Identify which cell holds the provided text, then report its (x, y) central coordinate. 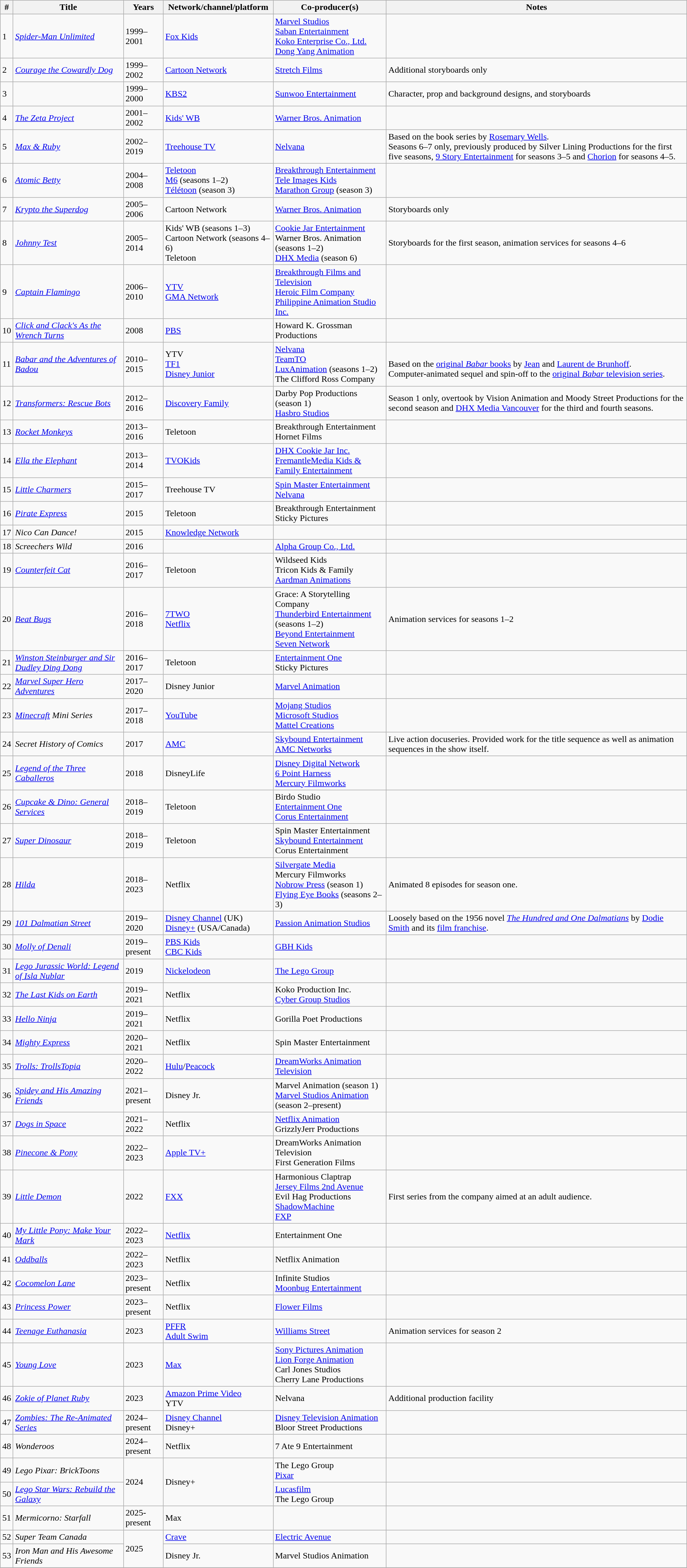
TeletoonM6 (seasons 1–2)Télétoon (season 3) (218, 180)
PBS (218, 330)
2008 (143, 330)
46 (7, 1399)
2006–2010 (143, 291)
Netflix AnimationGrizzlyJerr Productions (330, 1124)
YTVTF1Disney Junior (218, 364)
5 (7, 146)
39 (7, 1196)
Zokie of Planet Ruby (68, 1399)
28 (7, 884)
2002–2019 (143, 146)
Oddballs (68, 1259)
2017–2018 (143, 715)
2020–2022 (143, 1066)
PBS KidsCBC Kids (218, 947)
24 (7, 744)
Secret History of Comics (68, 744)
Atomic Betty (68, 180)
Years (143, 7)
PFFRAdult Swim (218, 1330)
2017–2020 (143, 687)
Marvel Animation (season 1)Marvel Studios Animation (season 2–present) (330, 1095)
36 (7, 1095)
Mighty Express (68, 1043)
2016–2018 (143, 619)
Little Charmers (68, 490)
Spider-Man Unlimited (68, 36)
2012–2016 (143, 403)
Entertainment One (330, 1235)
Spidey and His Amazing Friends (68, 1095)
Marvel StudiosSaban EntertainmentKoko Enterprise Co., Ltd.Dong Yang Animation (330, 36)
Marvel Animation (330, 687)
47 (7, 1422)
Passion Animation Studios (330, 923)
2019 (143, 971)
Breakthrough EntertainmentSticky Pictures (330, 513)
Captain Flamingo (68, 291)
8 (7, 243)
Storyboards only (537, 209)
Princess Power (68, 1307)
17 (7, 532)
52 (7, 1537)
Legend of the Three Caballeros (68, 773)
Flower Films (330, 1307)
31 (7, 971)
Ella the Elephant (68, 461)
Marvel Studios Animation (330, 1556)
Spin Master Entertainment (330, 1043)
Winston Steinburger and Sir Dudley Ding Dong (68, 662)
Kids' WB (seasons 1–3)Cartoon Network (seasons 4–6)Teletoon (218, 243)
Disney ChannelDisney+ (218, 1422)
50 (7, 1494)
AMC (218, 744)
2022 (143, 1196)
Teenage Euthanasia (68, 1330)
Babar and the Adventures of Badou (68, 364)
Live action docuseries. Provided work for the title sequence as well as animation sequences in the show itself. (537, 744)
Breakthrough Films and TelevisionHeroic Film CompanyPhilippine Animation Studio Inc. (330, 291)
40 (7, 1235)
33 (7, 1018)
49 (7, 1470)
Gorilla Poet Productions (330, 1018)
Loosely based on the 1956 novel The Hundred and One Dalmatians by Dodie Smith and its film franchise. (537, 923)
Animation services for season 2 (537, 1330)
2005–2006 (143, 209)
26 (7, 807)
Courage the Cowardly Dog (68, 70)
Based on the original Babar books by Jean and Laurent de Brunhoff.Computer-animated sequel and spin-off to the original Babar television series. (537, 364)
Nickelodeon (218, 971)
Co-producer(s) (330, 7)
53 (7, 1556)
Little Demon (68, 1196)
The Zeta Project (68, 117)
Hilda (68, 884)
DHX Cookie Jar Inc.FremantleMedia Kids & Family Entertainment (330, 461)
29 (7, 923)
21 (7, 662)
Hello Ninja (68, 1018)
7 (7, 209)
Title (68, 7)
2021–present (143, 1095)
Super Dinosaur (68, 840)
Birdo StudioEntertainment OneCorus Entertainment (330, 807)
9 (7, 291)
Transformers: Rescue Bots (68, 403)
Koko Production Inc.Cyber Group Studios (330, 995)
2013–2014 (143, 461)
11 (7, 364)
7TWONetflix (218, 619)
Krypto the Superdog (68, 209)
Mojang StudiosMicrosoft StudiosMattel Creations (330, 715)
Disney Channel (UK)Disney+ (USA/Canada) (218, 923)
Hulu/Peacock (218, 1066)
Screechers Wild (68, 546)
YouTube (218, 715)
2025-present (143, 1518)
Trolls: TrollsTopia (68, 1066)
Apple TV+ (218, 1153)
Lego Star Wars: Rebuild the Galaxy (68, 1494)
DisneyLife (218, 773)
First series from the company aimed at an adult audience. (537, 1196)
12 (7, 403)
Molly of Denali (68, 947)
Silvergate MediaMercury FilmworksNobrow Press (season 1)Flying Eye Books (seasons 2–3) (330, 884)
2015–2017 (143, 490)
2017 (143, 744)
My Little Pony: Make Your Mark (68, 1235)
Beat Bugs (68, 619)
GBH Kids (330, 947)
2 (7, 70)
15 (7, 490)
44 (7, 1330)
Sony Pictures AnimationLion Forge AnimationCarl Jones StudiosCherry Lane Productions (330, 1365)
Click and Clack's As the Wrench Turns (68, 330)
Minecraft Mini Series (68, 715)
2013–2016 (143, 432)
Amazon Prime VideoYTV (218, 1399)
Disney Junior (218, 687)
Max & Ruby (68, 146)
The Last Kids on Earth (68, 995)
Entertainment OneSticky Pictures (330, 662)
6 (7, 180)
45 (7, 1365)
Marvel Super Hero Adventures (68, 687)
1999–2000 (143, 94)
7 Ate 9 Entertainment (330, 1446)
Additional production facility (537, 1399)
19 (7, 570)
1 (7, 36)
Dogs in Space (68, 1124)
# (7, 7)
1999–2002 (143, 70)
30 (7, 947)
Character, prop and background designs, and storyboards (537, 94)
Sunwoo Entertainment (330, 94)
Wonderoos (68, 1446)
41 (7, 1259)
Rocket Monkeys (68, 432)
The Lego GroupPixar (330, 1470)
Pirate Express (68, 513)
TVOKids (218, 461)
Grace: A Storytelling CompanyThunderbird Entertainment (seasons 1–2)Beyond EntertainmentSeven Network (330, 619)
23 (7, 715)
Counterfeit Cat (68, 570)
2024 (143, 1482)
KBS2 (218, 94)
Additional storyboards only (537, 70)
Animation services for seasons 1–2 (537, 619)
Wildseed KidsTricon Kids & FamilyAardman Animations (330, 570)
37 (7, 1124)
2020–2021 (143, 1043)
Young Love (68, 1365)
25 (7, 773)
20 (7, 619)
NelvanaTeamTOLuxAnimation (seasons 1–2)The Clifford Ross Company (330, 364)
2005–2014 (143, 243)
Howard K. Grossman Productions (330, 330)
2019–2020 (143, 923)
2016 (143, 546)
Spin Master EntertainmentNelvana (330, 490)
Notes (537, 7)
Kids' WB (218, 117)
35 (7, 1066)
Disney Television AnimationBloor Street Productions (330, 1422)
Harmonious ClaptrapJersey Films 2nd AvenueEvil Hag ProductionsShadowMachineFXP (330, 1196)
DreamWorks Animation Television (330, 1066)
27 (7, 840)
2018–2023 (143, 884)
10 (7, 330)
Johnny Test (68, 243)
16 (7, 513)
43 (7, 1307)
14 (7, 461)
Pinecone & Pony (68, 1153)
101 Dalmatian Street (68, 923)
Skybound EntertainmentAMC Networks (330, 744)
Spin Master EntertainmentSkybound EntertainmentCorus Entertainment (330, 840)
Breakthrough EntertainmentTele Images KidsMarathon Group (season 3) (330, 180)
42 (7, 1283)
51 (7, 1518)
Disney+ (218, 1482)
13 (7, 432)
2018 (143, 773)
Breakthrough EntertainmentHornet Films (330, 432)
Animated 8 episodes for season one. (537, 884)
Disney Digital Network6 Point HarnessMercury Filmworks (330, 773)
Lego Pixar: BrickToons (68, 1470)
2019–present (143, 947)
34 (7, 1043)
Stretch Films (330, 70)
1999–2001 (143, 36)
2001–2002 (143, 117)
3 (7, 94)
Iron Man and His Awesome Friends (68, 1556)
LucasfilmThe Lego Group (330, 1494)
Crave (218, 1537)
18 (7, 546)
Fox Kids (218, 36)
Discovery Family (218, 403)
Super Team Canada (68, 1537)
Netflix Animation (330, 1259)
Cupcake & Dino: General Services (68, 807)
4 (7, 117)
Nico Can Dance! (68, 532)
Storyboards for the first season, animation services for seasons 4–6 (537, 243)
22 (7, 687)
FXX (218, 1196)
Williams Street (330, 1330)
38 (7, 1153)
2004–2008 (143, 180)
Darby Pop Productions (season 1)Hasbro Studios (330, 403)
Cocomelon Lane (68, 1283)
Mermicorno: Starfall (68, 1518)
48 (7, 1446)
DreamWorks Animation TelevisionFirst Generation Films (330, 1153)
The Lego Group (330, 971)
2025 (143, 1549)
Infinite StudiosMoonbug Entertainment (330, 1283)
YTVGMA Network (218, 291)
Zombies: The Re-Animated Series (68, 1422)
Cookie Jar EntertainmentWarner Bros. Animation (seasons 1–2)DHX Media (season 6) (330, 243)
32 (7, 995)
2021–2022 (143, 1124)
Knowledge Network (218, 532)
Alpha Group Co., Ltd. (330, 546)
Lego Jurassic World: Legend of Isla Nublar (68, 971)
2010–2015 (143, 364)
Network/channel/platform (218, 7)
Electric Avenue (330, 1537)
